Identify which cell holds the provided text, then report its [x, y] central coordinate. 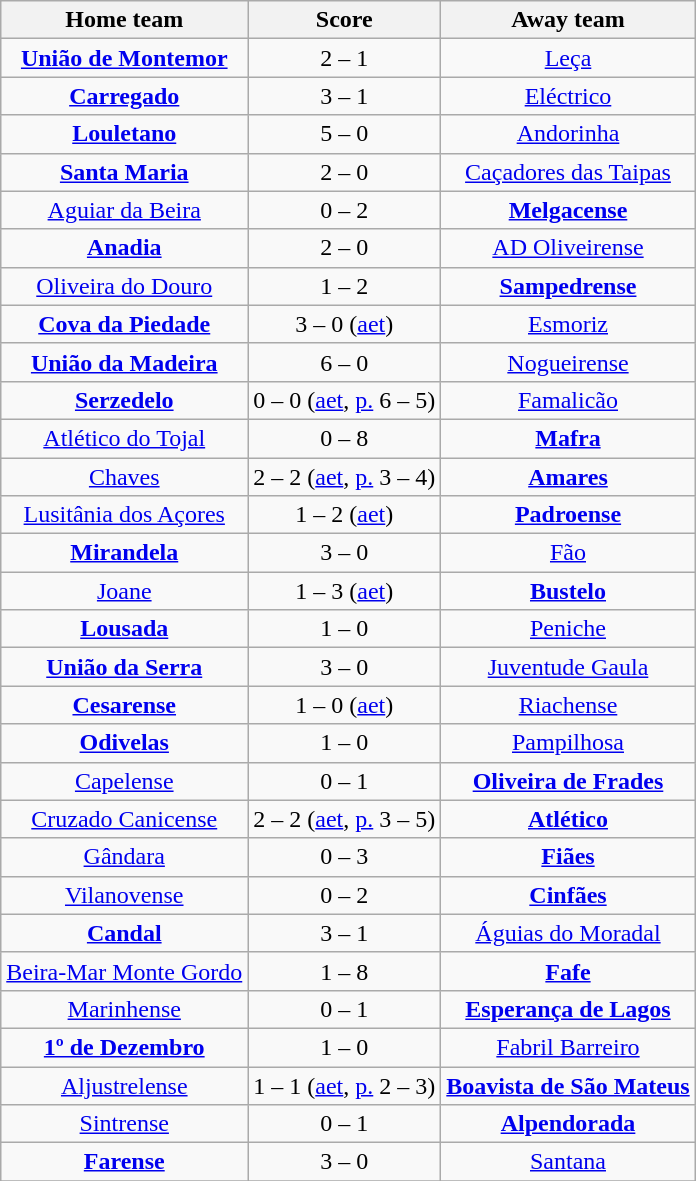
Score [344, 20]
Andorinha [568, 134]
Boavista de São Mateus [568, 1085]
Fiães [568, 857]
0 – 0 (aet, p. 6 – 5) [344, 400]
Famalicão [568, 400]
Mirandela [124, 553]
Gândara [124, 857]
Sintrense [124, 1124]
Leça [568, 58]
0 – 3 [344, 857]
Vilanovense [124, 895]
Candal [124, 933]
Atlético [568, 819]
Eléctrico [568, 96]
2 – 2 (aet, p. 3 – 4) [344, 477]
Caçadores das Taipas [568, 172]
Joane [124, 591]
1º de Dezembro [124, 1047]
Lusitânia dos Açores [124, 515]
1 – 8 [344, 971]
Esperança de Lagos [568, 1009]
1 – 3 (aet) [344, 591]
União de Montemor [124, 58]
AD Oliveirense [568, 248]
Chaves [124, 477]
Oliveira de Frades [568, 781]
1 – 1 (aet, p. 2 – 3) [344, 1085]
Aljustrelense [124, 1085]
Alpendorada [568, 1124]
Esmoriz [568, 324]
Melgacense [568, 210]
Home team [124, 20]
0 – 8 [344, 438]
Bustelo [568, 591]
Santa Maria [124, 172]
Padroense [568, 515]
Marinhense [124, 1009]
1 – 2 (aet) [344, 515]
Odivelas [124, 743]
Atlético do Tojal [124, 438]
Santana [568, 1162]
Mafra [568, 438]
6 – 0 [344, 362]
Carregado [124, 96]
Farense [124, 1162]
2 – 2 (aet, p. 3 – 5) [344, 819]
Louletano [124, 134]
Serzedelo [124, 400]
1 – 0 (aet) [344, 705]
Lousada [124, 629]
Águias do Moradal [568, 933]
Pampilhosa [568, 743]
Fabril Barreiro [568, 1047]
Fafe [568, 971]
Juventude Gaula [568, 667]
3 – 0 (aet) [344, 324]
Sampedrense [568, 286]
5 – 0 [344, 134]
Aguiar da Beira [124, 210]
Oliveira do Douro [124, 286]
Beira-Mar Monte Gordo [124, 971]
União da Serra [124, 667]
Peniche [568, 629]
Riachense [568, 705]
Cesarense [124, 705]
1 – 2 [344, 286]
Cruzado Canicense [124, 819]
Anadia [124, 248]
Fão [568, 553]
2 – 1 [344, 58]
Nogueirense [568, 362]
Capelense [124, 781]
Cova da Piedade [124, 324]
Amares [568, 477]
União da Madeira [124, 362]
Cinfães [568, 895]
Away team [568, 20]
